Scan for the cell matching the given text and deliver its (x, y) coordinate at center. 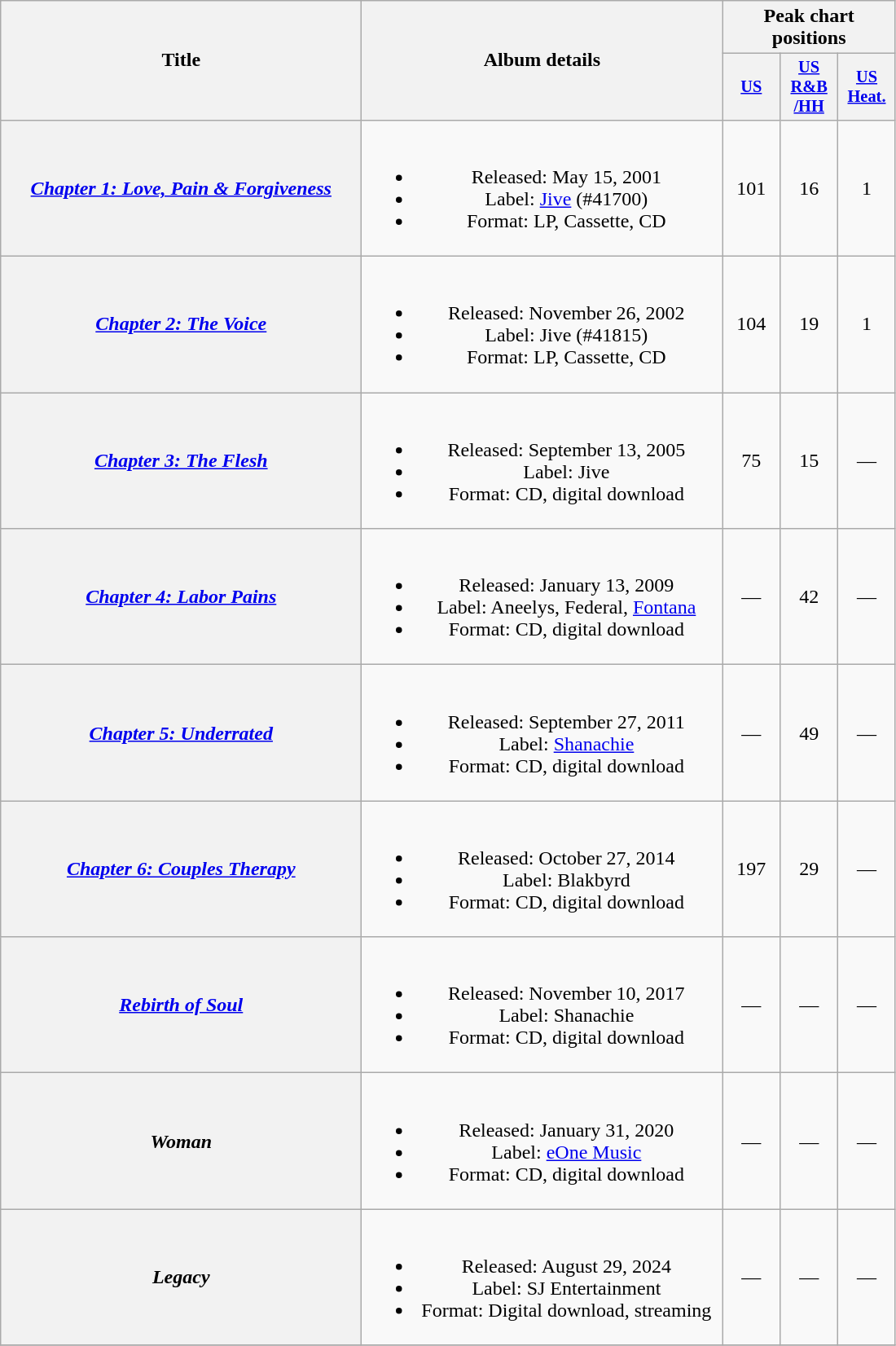
Album details (542, 60)
Released: January 13, 2009Label: Aneelys, Federal, FontanaFormat: CD, digital download (542, 596)
Woman (181, 1141)
Title (181, 60)
Released: August 29, 2024Label: SJ EntertainmentFormat: Digital download, streaming (542, 1278)
US R&B/HH (810, 87)
Chapter 3: The Flesh (181, 461)
Released: November 26, 2002Label: Jive (#41815)Format: LP, Cassette, CD (542, 324)
Chapter 1: Love, Pain & Forgiveness (181, 187)
Released: September 27, 2011Label: ShanachieFormat: CD, digital download (542, 733)
101 (751, 187)
19 (810, 324)
Chapter 2: The Voice (181, 324)
Released: January 31, 2020Label: eOne MusicFormat: CD, digital download (542, 1141)
Released: September 13, 2005Label: JiveFormat: CD, digital download (542, 461)
Legacy (181, 1278)
Released: November 10, 2017Label: ShanachieFormat: CD, digital download (542, 1005)
Released: May 15, 2001Label: Jive (#41700)Format: LP, Cassette, CD (542, 187)
US (751, 87)
16 (810, 187)
29 (810, 869)
104 (751, 324)
US Heat. (867, 87)
75 (751, 461)
Chapter 6: Couples Therapy (181, 869)
42 (810, 596)
197 (751, 869)
Peak chart positions (810, 28)
Chapter 4: Labor Pains (181, 596)
Released: October 27, 2014Label: BlakbyrdFormat: CD, digital download (542, 869)
15 (810, 461)
Rebirth of Soul (181, 1005)
49 (810, 733)
Chapter 5: Underrated (181, 733)
